Capture the cell that displays the provided text and extract its [X, Y] central coordinate. 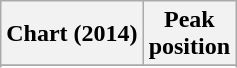
Peakposition [189, 34]
Chart (2014) [72, 34]
